Capture the cell that displays the provided text and extract its [X, Y] central coordinate. 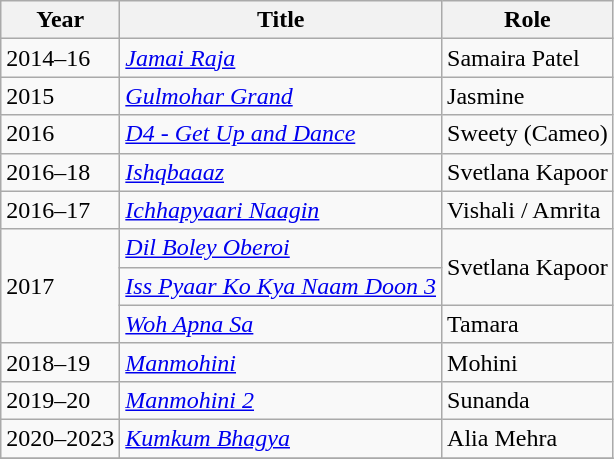
2014–16 [60, 58]
Ishqbaaaz [281, 172]
2016 [60, 134]
2018–19 [60, 362]
2020–2023 [60, 438]
Jasmine [528, 96]
Vishali / Amrita [528, 210]
2019–20 [60, 400]
Tamara [528, 324]
Title [281, 20]
Iss Pyaar Ko Kya Naam Doon 3 [281, 286]
Sweety (Cameo) [528, 134]
2015 [60, 96]
Kumkum Bhagya [281, 438]
Samaira Patel [528, 58]
2017 [60, 286]
Year [60, 20]
D4 - Get Up and Dance [281, 134]
Manmohini 2 [281, 400]
Manmohini [281, 362]
2016–17 [60, 210]
Sunanda [528, 400]
Gulmohar Grand [281, 96]
Alia Mehra [528, 438]
Jamai Raja [281, 58]
Dil Boley Oberoi [281, 248]
2016–18 [60, 172]
Woh Apna Sa [281, 324]
Ichhapyaari Naagin [281, 210]
Role [528, 20]
Mohini [528, 362]
